From the cell containing the given text, extract its center point as [X, Y] coordinate. 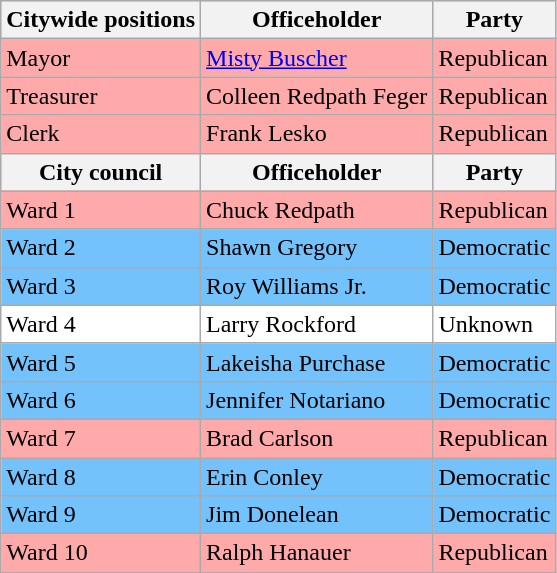
Unknown [494, 324]
Ward 1 [101, 210]
Ward 3 [101, 286]
Colleen Redpath Feger [317, 96]
Lakeisha Purchase [317, 362]
Ward 8 [101, 477]
Jennifer Notariano [317, 400]
Larry Rockford [317, 324]
Brad Carlson [317, 438]
Erin Conley [317, 477]
Ward 4 [101, 324]
Shawn Gregory [317, 248]
Frank Lesko [317, 134]
Treasurer [101, 96]
Chuck Redpath [317, 210]
Jim Donelean [317, 515]
Citywide positions [101, 20]
Clerk [101, 134]
Ralph Hanauer [317, 553]
Ward 6 [101, 400]
Misty Buscher [317, 58]
Ward 5 [101, 362]
Mayor [101, 58]
Roy Williams Jr. [317, 286]
Ward 9 [101, 515]
Ward 2 [101, 248]
City council [101, 172]
Ward 10 [101, 553]
Ward 7 [101, 438]
